From the cell containing the given text, extract its center point as [X, Y] coordinate. 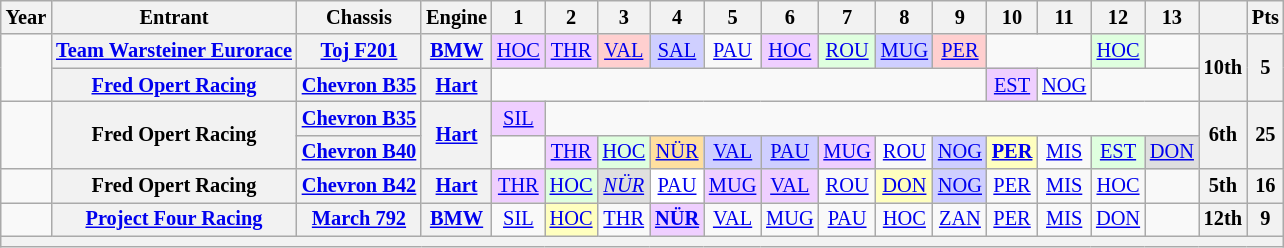
6th [1223, 134]
Chevron B40 [359, 152]
8 [904, 17]
6 [790, 17]
Entrant [174, 17]
ZAN [960, 219]
12 [1118, 17]
3 [624, 17]
Project Four Racing [174, 219]
16 [1266, 186]
10th [1223, 68]
13 [1172, 17]
7 [846, 17]
11 [1064, 17]
5th [1223, 186]
1 [518, 17]
Toj F201 [359, 51]
2 [572, 17]
Team Warsteiner Eurorace [174, 51]
Chassis [359, 17]
10 [1012, 17]
Engine [456, 17]
Year [26, 17]
25 [1266, 134]
March 792 [359, 219]
4 [677, 17]
SAL [677, 51]
Pts [1266, 17]
Chevron B42 [359, 186]
12th [1223, 219]
